Return (x, y) of the center of cell containing provided text 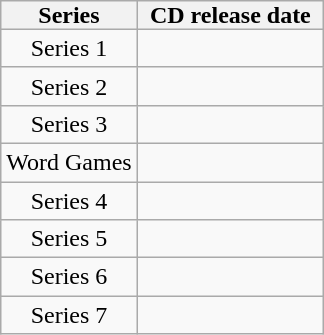
Series 6 (69, 277)
CD release date (230, 15)
Series 7 (69, 315)
Series 1 (69, 48)
Word Games (69, 162)
Series 2 (69, 86)
Series 3 (69, 124)
Series 4 (69, 201)
Series (69, 15)
Series 5 (69, 239)
